For the text-containing cell, return its midpoint in [x, y] coordinate format. 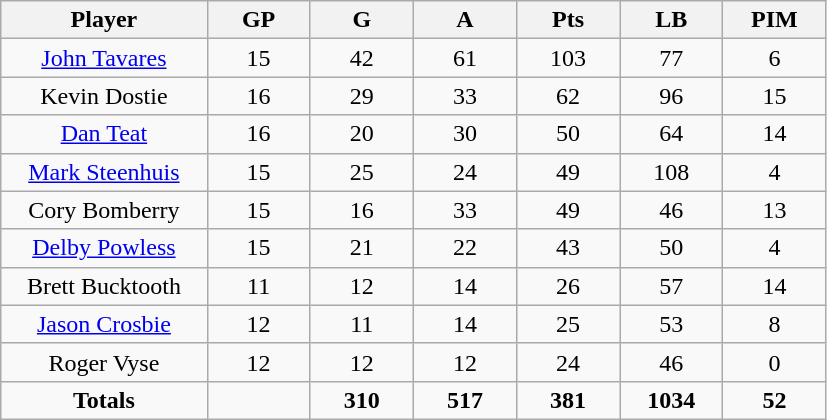
517 [464, 400]
30 [464, 134]
103 [568, 58]
PIM [774, 20]
Mark Steenhuis [104, 172]
Pts [568, 20]
381 [568, 400]
29 [362, 96]
77 [672, 58]
52 [774, 400]
26 [568, 286]
42 [362, 58]
Delby Powless [104, 248]
8 [774, 324]
G [362, 20]
LB [672, 20]
1034 [672, 400]
61 [464, 58]
22 [464, 248]
Roger Vyse [104, 362]
62 [568, 96]
0 [774, 362]
John Tavares [104, 58]
A [464, 20]
6 [774, 58]
Cory Bomberry [104, 210]
13 [774, 210]
21 [362, 248]
53 [672, 324]
43 [568, 248]
20 [362, 134]
Brett Bucktooth [104, 286]
Jason Crosbie [104, 324]
310 [362, 400]
Totals [104, 400]
64 [672, 134]
Dan Teat [104, 134]
Kevin Dostie [104, 96]
GP [258, 20]
Player [104, 20]
57 [672, 286]
96 [672, 96]
108 [672, 172]
